Scan for the cell matching the given text and deliver its (x, y) coordinate at center. 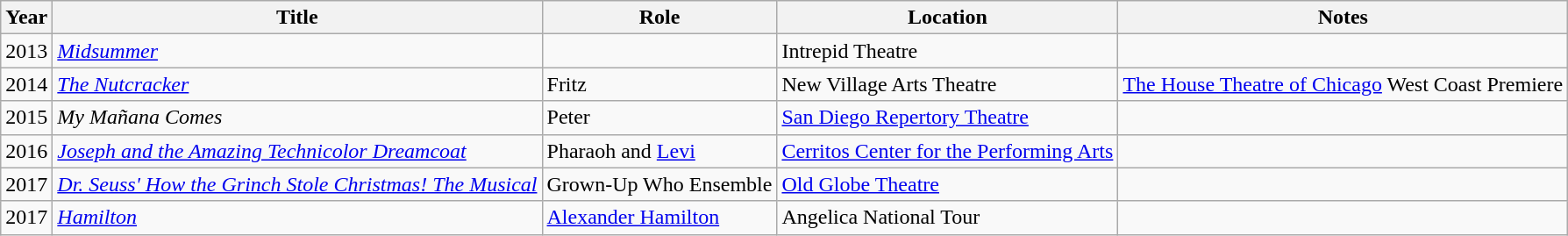
Angelica National Tour (947, 218)
The Nutcracker (297, 84)
Midsummer (297, 51)
Fritz (659, 84)
Alexander Hamilton (659, 218)
Grown-Up Who Ensemble (659, 184)
San Diego Repertory Theatre (947, 118)
My Mañana Comes (297, 118)
Location (947, 18)
Dr. Seuss' How the Grinch Stole Christmas! The Musical (297, 184)
2016 (26, 151)
2014 (26, 84)
Pharaoh and Levi (659, 151)
Peter (659, 118)
New Village Arts Theatre (947, 84)
The House Theatre of Chicago West Coast Premiere (1343, 84)
Cerritos Center for the Performing Arts (947, 151)
Hamilton (297, 218)
Joseph and the Amazing Technicolor Dreamcoat (297, 151)
2015 (26, 118)
Intrepid Theatre (947, 51)
Year (26, 18)
Old Globe Theatre (947, 184)
Role (659, 18)
Title (297, 18)
Notes (1343, 18)
2013 (26, 51)
